Identify which cell holds the provided text, then report its [X, Y] central coordinate. 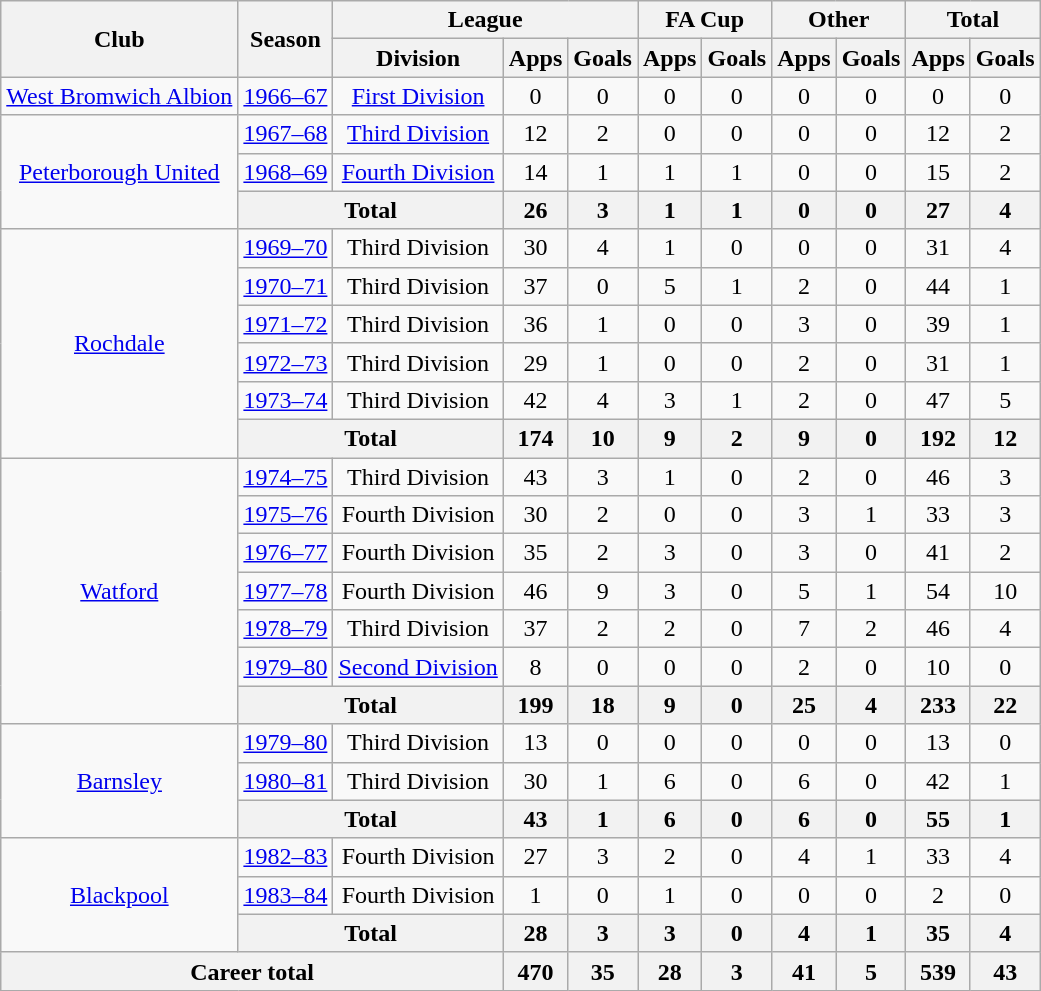
55 [938, 819]
Division [418, 58]
36 [535, 324]
1972–73 [286, 362]
Rochdale [120, 343]
West Bromwich Albion [120, 96]
Other [839, 20]
1976–77 [286, 553]
League [486, 20]
26 [535, 210]
Blackpool [120, 895]
1970–71 [286, 286]
1974–75 [286, 477]
470 [535, 971]
54 [938, 591]
1969–70 [286, 248]
44 [938, 286]
14 [535, 172]
199 [535, 705]
1967–68 [286, 134]
1978–79 [286, 629]
Watford [120, 591]
Second Division [418, 667]
Peterborough United [120, 172]
Barnsley [120, 781]
1983–84 [286, 895]
1971–72 [286, 324]
15 [938, 172]
1977–78 [286, 591]
1973–74 [286, 400]
1980–81 [286, 781]
47 [938, 400]
7 [804, 629]
18 [603, 705]
39 [938, 324]
Season [286, 39]
1968–69 [286, 172]
First Division [418, 96]
29 [535, 362]
1966–67 [286, 96]
1975–76 [286, 515]
174 [535, 438]
233 [938, 705]
1982–83 [286, 857]
Career total [252, 971]
Club [120, 39]
8 [535, 667]
539 [938, 971]
192 [938, 438]
22 [1005, 705]
FA Cup [705, 20]
25 [804, 705]
